Find where the given text appears and provide that cell's center as (x, y) coordinate. 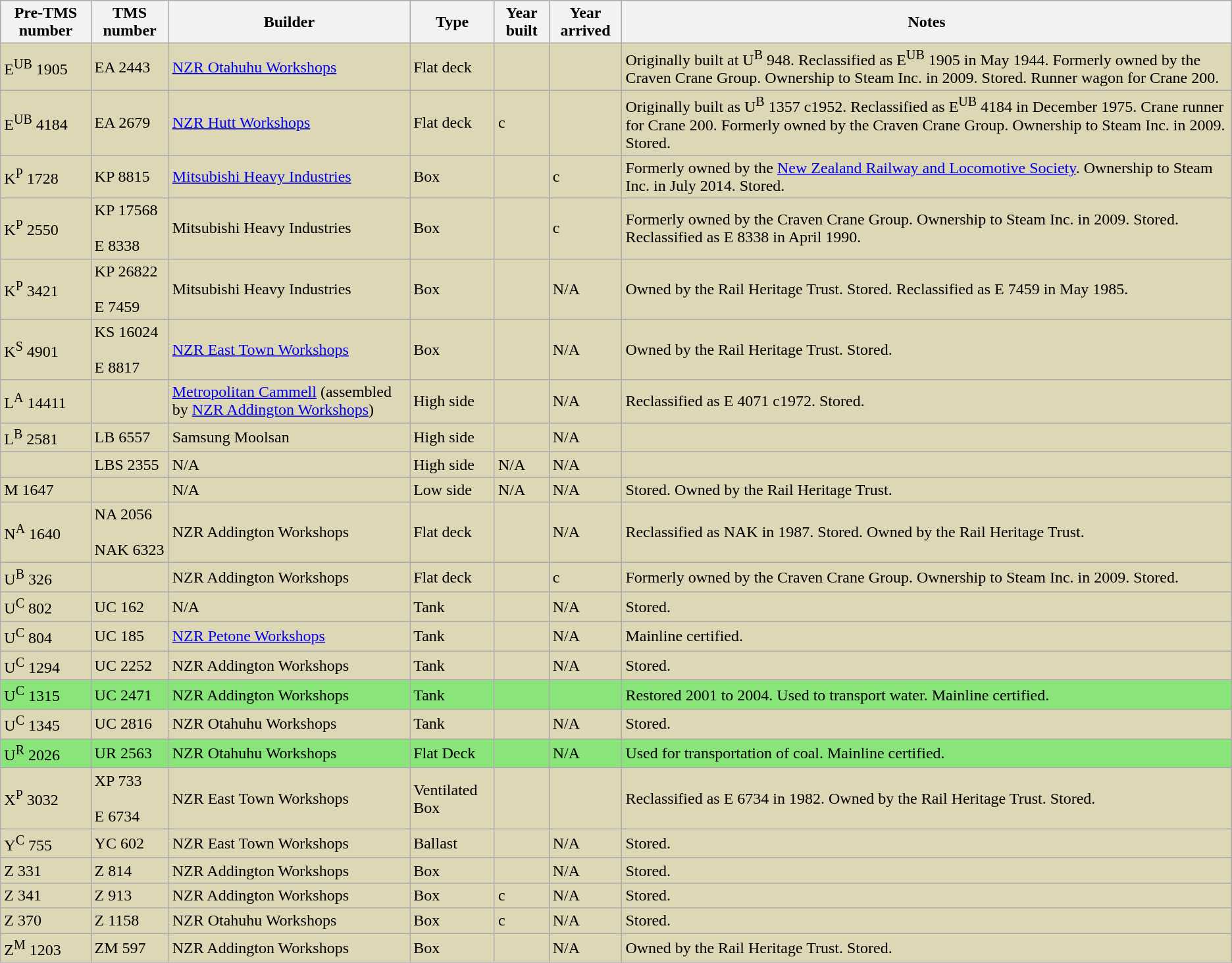
KP 2550 (46, 228)
LB 6557 (130, 437)
Builder (290, 22)
Year arrived (586, 22)
LB 2581 (46, 437)
UC 2471 (130, 695)
UB 326 (46, 578)
KS 4901 (46, 350)
Stored. Owned by the Rail Heritage Trust. (927, 490)
LA 14411 (46, 402)
Z 913 (130, 896)
Samsung Moolsan (290, 437)
Z 1158 (130, 921)
Mainline certified. (927, 636)
UR 2026 (46, 753)
EA 2679 (130, 122)
Ballast (453, 844)
UC 162 (130, 607)
UC 802 (46, 607)
Z 341 (46, 896)
Formerly owned by the Craven Crane Group. Ownership to Steam Inc. in 2009. Stored. (927, 578)
Low side (453, 490)
KS 16024E 8817 (130, 350)
Z 331 (46, 870)
UC 2252 (130, 666)
KP 3421 (46, 289)
Used for transportation of coal. Mainline certified. (927, 753)
UC 2816 (130, 724)
EUB 4184 (46, 122)
Reclassified as E 6734 in 1982. Owned by the Rail Heritage Trust. Stored. (927, 798)
Restored 2001 to 2004. Used to transport water. Mainline certified. (927, 695)
UC 1345 (46, 724)
YC 755 (46, 844)
Reclassified as NAK in 1987. Stored. Owned by the Rail Heritage Trust. (927, 533)
Ventilated Box (453, 798)
Notes (927, 22)
NA 1640 (46, 533)
Z 814 (130, 870)
NA 2056NAK 6323 (130, 533)
KP 26822E 7459 (130, 289)
Formerly owned by the Craven Crane Group. Ownership to Steam Inc. in 2009. Stored. Reclassified as E 8338 in April 1990. (927, 228)
Z 370 (46, 921)
XP 3032 (46, 798)
EA 2443 (130, 67)
UC 1315 (46, 695)
Flat Deck (453, 753)
M 1647 (46, 490)
EUB 1905 (46, 67)
Metropolitan Cammell (assembled by NZR Addington Workshops) (290, 402)
KP 8815 (130, 176)
ZM 597 (130, 948)
KP 1728 (46, 176)
Year built (521, 22)
NZR Petone Workshops (290, 636)
NZR Hutt Workshops (290, 122)
Type (453, 22)
XP 733E 6734 (130, 798)
Reclassified as E 4071 c1972. Stored. (927, 402)
UC 1294 (46, 666)
ZM 1203 (46, 948)
Formerly owned by the New Zealand Railway and Locomotive Society. Ownership to Steam Inc. in July 2014. Stored. (927, 176)
KP 17568E 8338 (130, 228)
YC 602 (130, 844)
Pre-TMS number (46, 22)
UC 804 (46, 636)
UR 2563 (130, 753)
UC 185 (130, 636)
Owned by the Rail Heritage Trust. Stored. Reclassified as E 7459 in May 1985. (927, 289)
LBS 2355 (130, 465)
TMS number (130, 22)
